Return the (x, y) coordinate for the center point of the cell that contains the specified text.  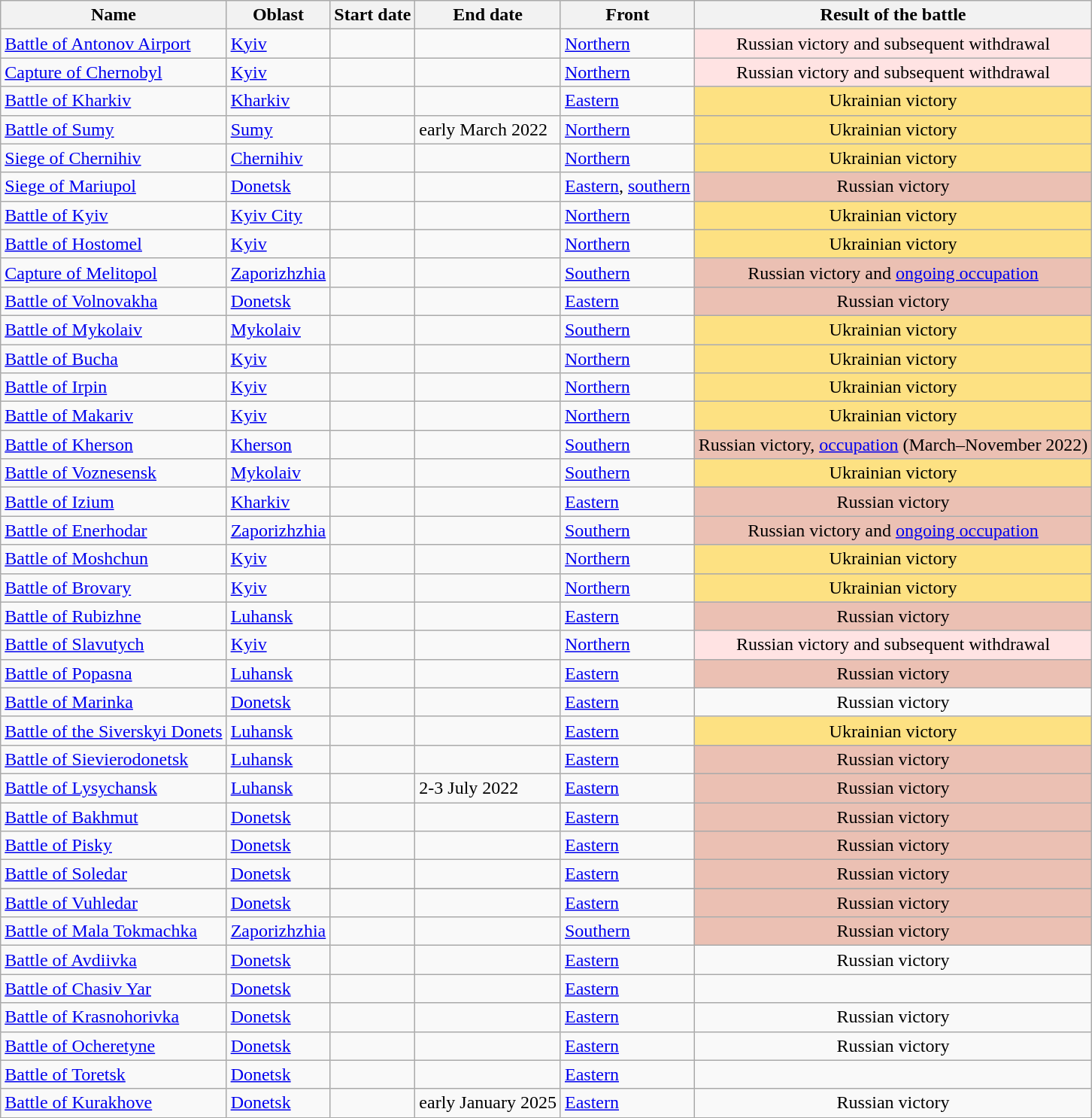
Battle of Brovary (114, 588)
Battle of Mala Tokmachka (114, 931)
Chernihiv (278, 158)
Battle of Bucha (114, 359)
Battle of Kyiv (114, 215)
Battle of Ocheretyne (114, 1046)
early March 2022 (488, 129)
early January 2025 (488, 1103)
Battle of Hostomel (114, 244)
Name (114, 15)
Siege of Mariupol (114, 187)
Eastern, southern (627, 187)
Kyiv City (278, 215)
Sumy (278, 129)
Battle of Pisky (114, 846)
Battle of Toretsk (114, 1074)
Battle of Voznesensk (114, 473)
Battle of the Siverskyi Donets (114, 731)
Capture of Chernobyl (114, 72)
Start date (373, 15)
Battle of Mykolaiv (114, 330)
Battle of Avdiivka (114, 960)
Battle of Vuhledar (114, 903)
Siege of Chernihiv (114, 158)
Battle of Izium (114, 502)
Battle of Enerhodar (114, 530)
End date (488, 15)
Battle of Irpin (114, 387)
Battle of Soledar (114, 874)
Kherson (278, 445)
Battle of Makariv (114, 416)
Battle of Sumy (114, 129)
Battle of Lysychansk (114, 788)
Battle of Antonov Airport (114, 44)
Battle of Kharkiv (114, 101)
Battle of Volnovakha (114, 301)
Battle of Krasnohorivka (114, 1017)
Battle of Bakhmut (114, 816)
Capture of Melitopol (114, 272)
Battle of Slavutych (114, 645)
Battle of Kherson (114, 445)
2-3 July 2022 (488, 788)
Battle of Marinka (114, 702)
Battle of Popasna (114, 673)
Battle of Chasiv Yar (114, 989)
Battle of Kurakhove (114, 1103)
Front (627, 15)
Russian victory, occupation (March–November 2022) (893, 445)
Battle of Moshchun (114, 559)
Oblast (278, 15)
Result of the battle (893, 15)
Battle of Rubizhne (114, 616)
Battle of Sievierodonetsk (114, 759)
